Output the (x, y) coordinate of the center of the cell containing the given text.  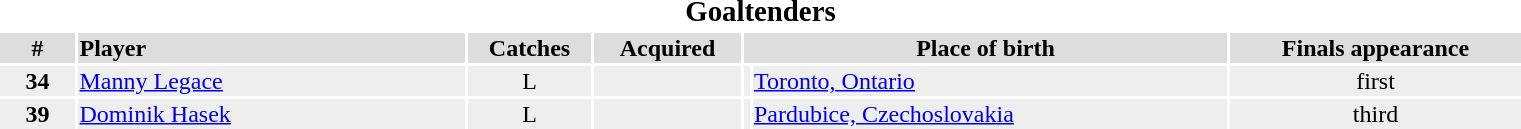
third (1376, 114)
Finals appearance (1376, 48)
Pardubice, Czechoslovakia (990, 114)
Dominik Hasek (272, 114)
Place of birth (986, 48)
Player (272, 48)
Toronto, Ontario (990, 81)
first (1376, 81)
Manny Legace (272, 81)
Catches (530, 48)
34 (38, 81)
39 (38, 114)
# (38, 48)
Acquired (668, 48)
